Return (x, y) of the center of cell containing provided text 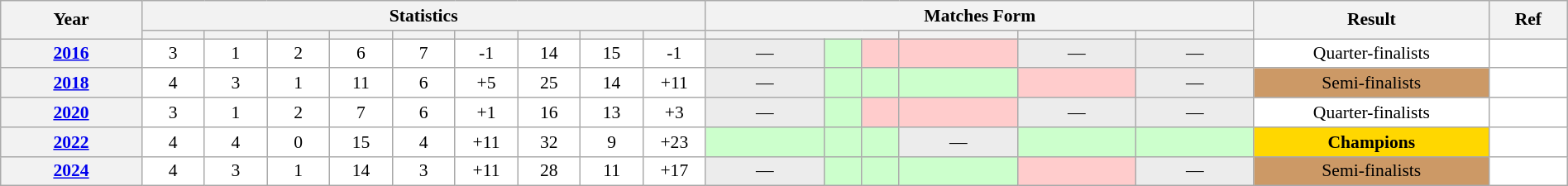
2024 (71, 171)
13 (612, 112)
+3 (674, 112)
+23 (674, 142)
+5 (486, 83)
2016 (71, 54)
2020 (71, 112)
Champions (1371, 142)
28 (549, 171)
+1 (486, 112)
16 (549, 112)
Matches Form (979, 16)
Ref (1528, 20)
+17 (674, 171)
Result (1371, 20)
0 (299, 142)
9 (612, 142)
25 (549, 83)
32 (549, 142)
2022 (71, 142)
2018 (71, 83)
Year (71, 20)
Statistics (423, 16)
